Provide the [x, y] coordinate of the cell's center where the given text is located.  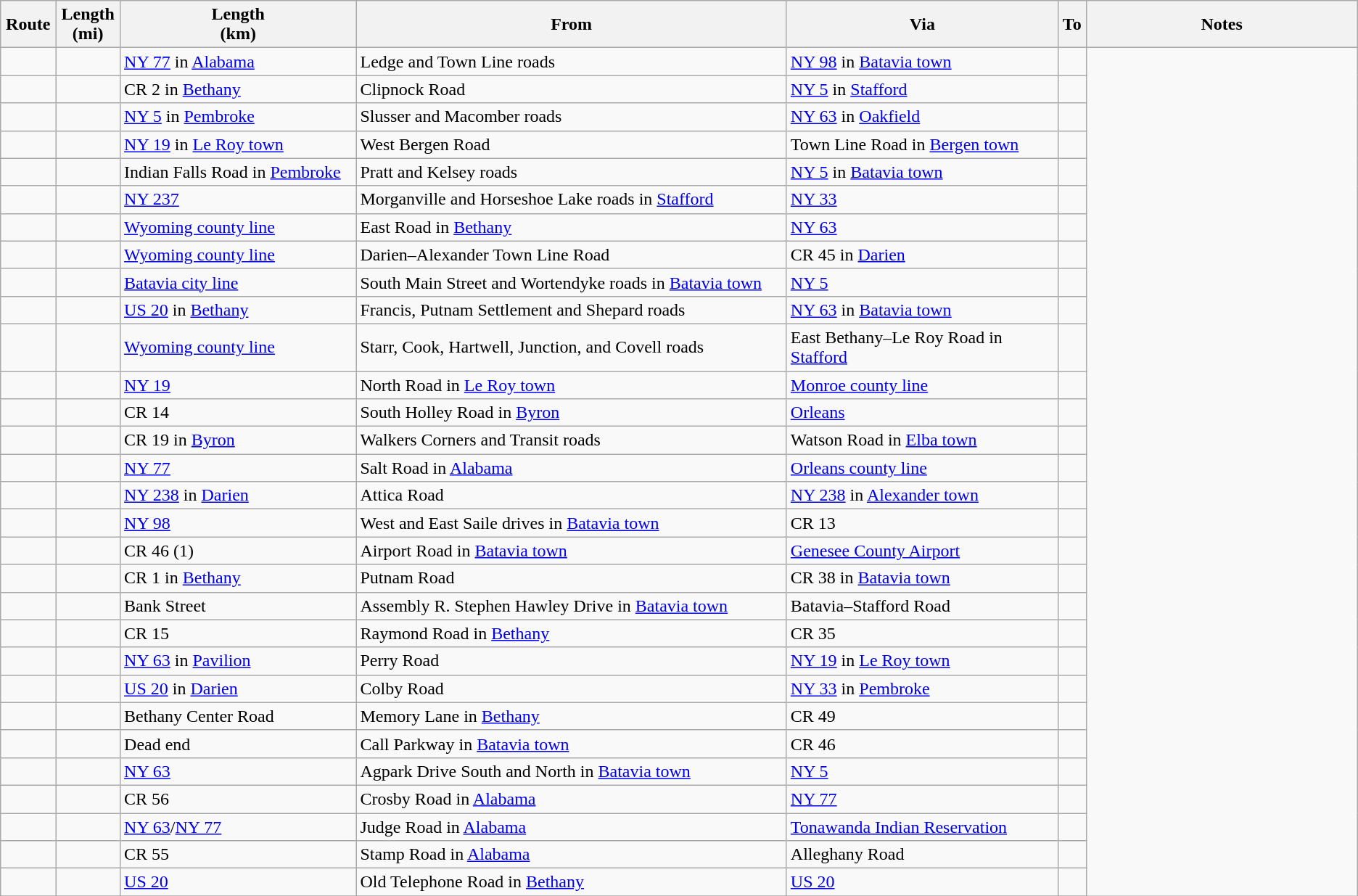
CR 38 in Batavia town [922, 578]
NY 19 [238, 385]
CR 19 in Byron [238, 440]
Agpark Drive South and North in Batavia town [572, 771]
Dead end [238, 744]
Walkers Corners and Transit roads [572, 440]
NY 238 in Darien [238, 496]
NY 33 [922, 200]
NY 77 in Alabama [238, 62]
East Road in Bethany [572, 227]
NY 5 in Pembroke [238, 117]
Genesee County Airport [922, 551]
Putnam Road [572, 578]
Slusser and Macomber roads [572, 117]
West and East Saile drives in Batavia town [572, 523]
Memory Lane in Bethany [572, 716]
Ledge and Town Line roads [572, 62]
CR 46 [922, 744]
CR 1 in Bethany [238, 578]
NY 33 in Pembroke [922, 689]
CR 46 (1) [238, 551]
North Road in Le Roy town [572, 385]
Crosby Road in Alabama [572, 799]
Alleghany Road [922, 855]
US 20 in Darien [238, 689]
To [1072, 25]
NY 63 in Batavia town [922, 310]
Morganville and Horseshoe Lake roads in Stafford [572, 200]
NY 5 in Batavia town [922, 172]
West Bergen Road [572, 144]
Route [28, 25]
NY 63/NY 77 [238, 826]
NY 98 [238, 523]
Orleans [922, 413]
Francis, Putnam Settlement and Shepard roads [572, 310]
CR 56 [238, 799]
CR 55 [238, 855]
CR 14 [238, 413]
NY 63 in Pavilion [238, 661]
Stamp Road in Alabama [572, 855]
Bank Street [238, 606]
CR 45 in Darien [922, 255]
Colby Road [572, 689]
CR 15 [238, 633]
South Holley Road in Byron [572, 413]
Town Line Road in Bergen town [922, 144]
US 20 in Bethany [238, 310]
NY 5 in Stafford [922, 89]
Batavia–Stafford Road [922, 606]
Monroe county line [922, 385]
CR 13 [922, 523]
Pratt and Kelsey roads [572, 172]
Tonawanda Indian Reservation [922, 826]
NY 237 [238, 200]
NY 238 in Alexander town [922, 496]
Watson Road in Elba town [922, 440]
Length(km) [238, 25]
Call Parkway in Batavia town [572, 744]
Attica Road [572, 496]
CR 2 in Bethany [238, 89]
Via [922, 25]
CR 49 [922, 716]
NY 63 in Oakfield [922, 117]
Assembly R. Stephen Hawley Drive in Batavia town [572, 606]
Salt Road in Alabama [572, 468]
NY 98 in Batavia town [922, 62]
Starr, Cook, Hartwell, Junction, and Covell roads [572, 347]
Batavia city line [238, 282]
Notes [1222, 25]
Perry Road [572, 661]
Indian Falls Road in Pembroke [238, 172]
Orleans county line [922, 468]
Old Telephone Road in Bethany [572, 882]
Darien–Alexander Town Line Road [572, 255]
Judge Road in Alabama [572, 826]
Bethany Center Road [238, 716]
Clipnock Road [572, 89]
CR 35 [922, 633]
Airport Road in Batavia town [572, 551]
East Bethany–Le Roy Road in Stafford [922, 347]
South Main Street and Wortendyke roads in Batavia town [572, 282]
Length(mi) [89, 25]
From [572, 25]
Raymond Road in Bethany [572, 633]
